Determine the [x, y] coordinate at the center of the cell enclosing the given text.  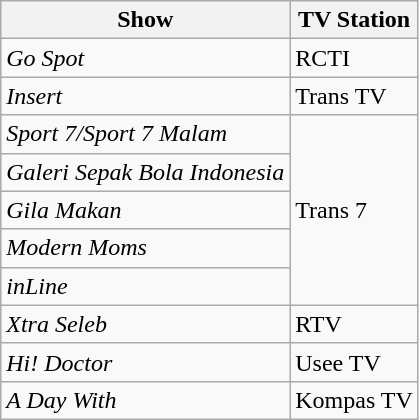
Galeri Sepak Bola Indonesia [146, 172]
inLine [146, 286]
RTV [354, 324]
Insert [146, 96]
TV Station [354, 20]
A Day With [146, 400]
Modern Moms [146, 248]
Usee TV [354, 362]
Sport 7/Sport 7 Malam [146, 134]
Hi! Doctor [146, 362]
Show [146, 20]
Trans TV [354, 96]
Kompas TV [354, 400]
Xtra Seleb [146, 324]
Go Spot [146, 58]
Gila Makan [146, 210]
Trans 7 [354, 210]
RCTI [354, 58]
